Return the [X, Y] coordinate for the center point of the cell that contains the specified text.  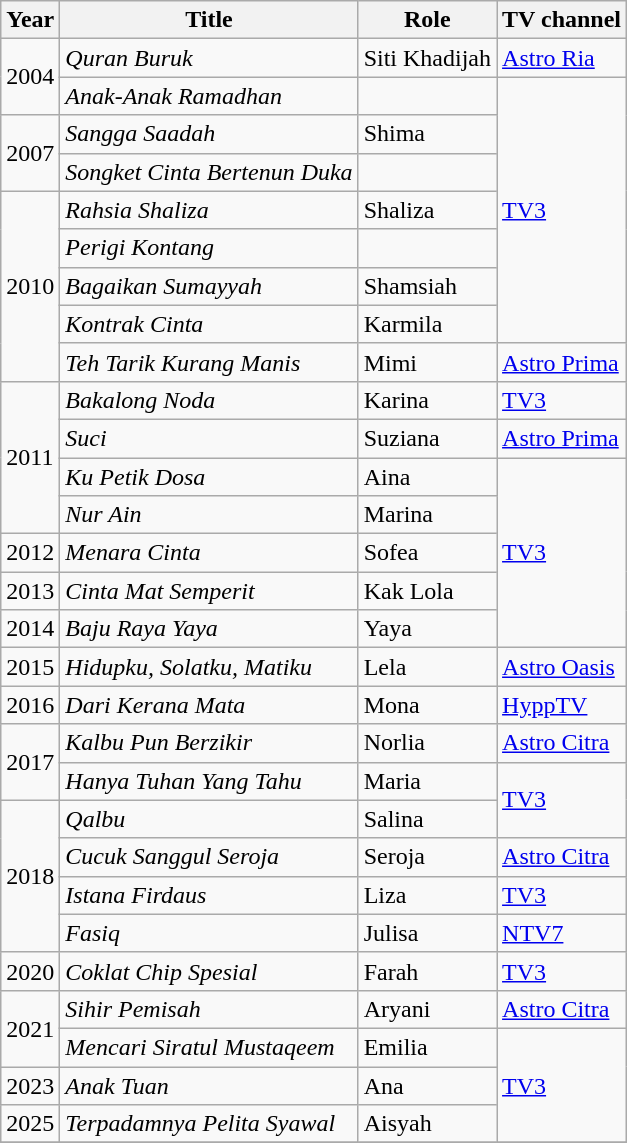
Shaliza [427, 210]
NTV7 [562, 933]
Anak Tuan [209, 1085]
2014 [30, 629]
Role [427, 20]
Yaya [427, 629]
Astro Oasis [562, 667]
Farah [427, 971]
2018 [30, 876]
Sihir Pemisah [209, 1009]
Aryani [427, 1009]
Nur Ain [209, 515]
Hidupku, Solatku, Matiku [209, 667]
HyppTV [562, 705]
Qalbu [209, 819]
Menara Cinta [209, 553]
TV channel [562, 20]
Fasiq [209, 933]
Quran Buruk [209, 58]
Aisyah [427, 1124]
Hanya Tuhan Yang Tahu [209, 781]
Rahsia Shaliza [209, 210]
2016 [30, 705]
Shamsiah [427, 286]
Songket Cinta Bertenun Duka [209, 172]
Anak-Anak Ramadhan [209, 96]
2010 [30, 286]
Lela [427, 667]
Kontrak Cinta [209, 324]
Bakalong Noda [209, 400]
Karmila [427, 324]
Maria [427, 781]
2017 [30, 762]
2013 [30, 591]
Cucuk Sanggul Seroja [209, 857]
Teh Tarik Kurang Manis [209, 362]
Year [30, 20]
Siti Khadijah [427, 58]
Ku Petik Dosa [209, 477]
2015 [30, 667]
Dari Kerana Mata [209, 705]
Bagaikan Sumayyah [209, 286]
Istana Firdaus [209, 895]
Title [209, 20]
Terpadamnya Pelita Syawal [209, 1124]
Marina [427, 515]
Suci [209, 438]
2023 [30, 1085]
Mimi [427, 362]
2011 [30, 457]
Cinta Mat Semperit [209, 591]
Salina [427, 819]
2020 [30, 971]
Emilia [427, 1047]
2004 [30, 77]
Kalbu Pun Berzikir [209, 743]
Seroja [427, 857]
Perigi Kontang [209, 248]
2007 [30, 153]
2012 [30, 553]
Mona [427, 705]
Ana [427, 1085]
Sangga Saadah [209, 134]
Suziana [427, 438]
Kak Lola [427, 591]
2025 [30, 1124]
Julisa [427, 933]
Karina [427, 400]
Mencari Siratul Mustaqeem [209, 1047]
Sofea [427, 553]
Baju Raya Yaya [209, 629]
Norlia [427, 743]
Astro Ria [562, 58]
Coklat Chip Spesial [209, 971]
Liza [427, 895]
Shima [427, 134]
2021 [30, 1028]
Aina [427, 477]
